Scan for the cell matching the given text and deliver its (X, Y) coordinate at center. 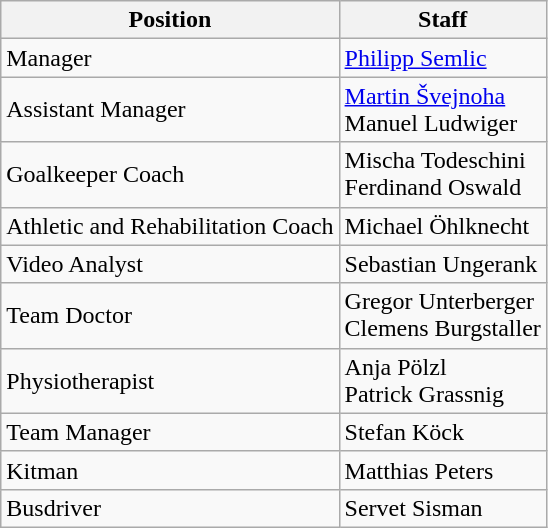
Servet Sisman (442, 508)
Gregor Unterberger Clemens Burgstaller (442, 316)
Matthias Peters (442, 470)
Anja Pölzl Patrick Grassnig (442, 380)
Physiotherapist (170, 380)
Martin Švejnoha Manuel Ludwiger (442, 110)
Team Manager (170, 432)
Athletic and Rehabilitation Coach (170, 226)
Goalkeeper Coach (170, 174)
Assistant Manager (170, 110)
Kitman (170, 470)
Staff (442, 20)
Philipp Semlic (442, 58)
Team Doctor (170, 316)
Position (170, 20)
Mischa Todeschini Ferdinand Oswald (442, 174)
Video Analyst (170, 264)
Stefan Köck (442, 432)
Manager (170, 58)
Busdriver (170, 508)
Michael Öhlknecht (442, 226)
Sebastian Ungerank (442, 264)
